Output the [X, Y] coordinate of the center of the cell containing the given text.  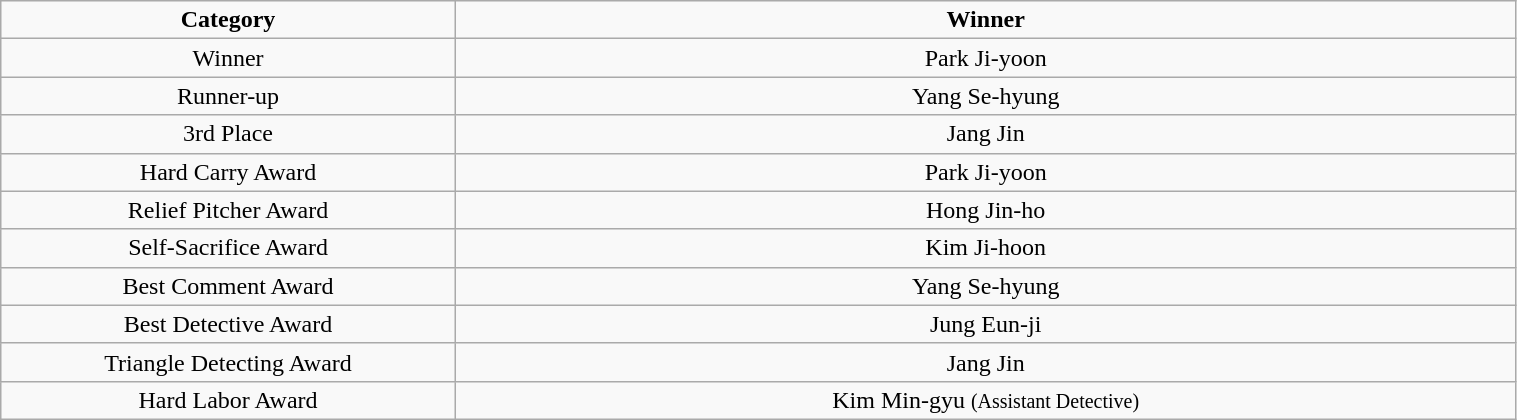
Hong Jin-ho [986, 210]
Jung Eun-ji [986, 324]
Kim Ji-hoon [986, 248]
Best Comment Award [228, 286]
3rd Place [228, 134]
Best Detective Award [228, 324]
Relief Pitcher Award [228, 210]
Runner-up [228, 96]
Triangle Detecting Award [228, 362]
Kim Min-gyu (Assistant Detective) [986, 400]
Self-Sacrifice Award [228, 248]
Hard Carry Award [228, 172]
Category [228, 20]
Hard Labor Award [228, 400]
